Return the [X, Y] coordinate for the center point of the cell that contains the specified text.  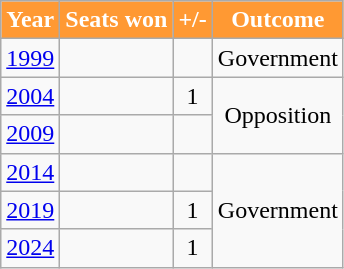
Outcome [278, 20]
2019 [30, 210]
+/- [192, 20]
2024 [30, 248]
Opposition [278, 115]
1999 [30, 58]
2014 [30, 172]
2009 [30, 134]
Seats won [116, 20]
2004 [30, 96]
Year [30, 20]
